Identify which cell holds the provided text, then report its (x, y) central coordinate. 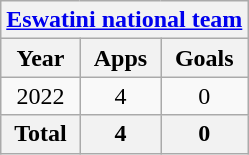
Year (40, 58)
Total (40, 134)
Apps (120, 58)
Goals (204, 58)
2022 (40, 96)
Eswatini national team (124, 20)
